For the text-containing cell, return its midpoint in [x, y] coordinate format. 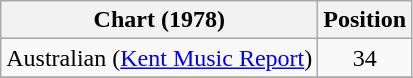
Australian (Kent Music Report) [160, 58]
34 [365, 58]
Chart (1978) [160, 20]
Position [365, 20]
